Detect which cell encompasses the target text, then output its (x, y) center coordinate. 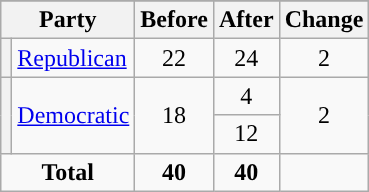
Total (68, 172)
Republican (74, 58)
Democratic (74, 115)
Party (68, 20)
4 (246, 96)
22 (174, 58)
Change (324, 20)
18 (174, 115)
24 (246, 58)
12 (246, 134)
After (246, 20)
Before (174, 20)
